Identify which cell holds the provided text, then report its [X, Y] central coordinate. 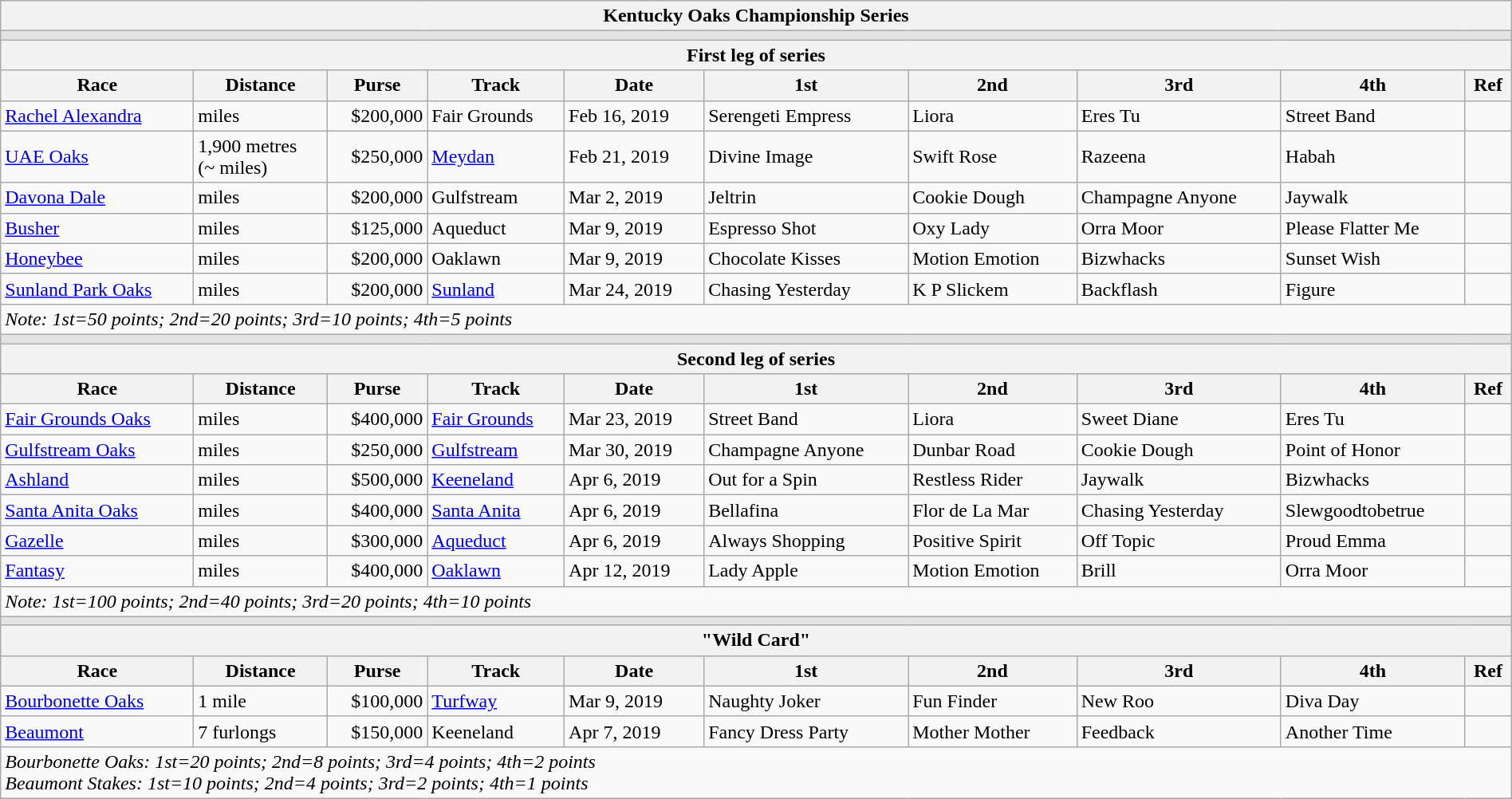
$300,000 [376, 541]
Beaumont [97, 731]
Honeybee [97, 258]
"Wild Card" [756, 640]
Mar 24, 2019 [635, 289]
Mar 2, 2019 [635, 198]
Rachel Alexandra [97, 116]
Bourbonette Oaks: 1st=20 points; 2nd=8 points; 3rd=4 points; 4th=2 points Beaumont Stakes: 1st=10 points; 2nd=4 points; 3rd=2 points; 4th=1 points [756, 772]
$100,000 [376, 701]
Chocolate Kisses [806, 258]
Jeltrin [806, 198]
Kentucky Oaks Championship Series [756, 16]
Fun Finder [992, 701]
$125,000 [376, 228]
Second leg of series [756, 358]
Another Time [1372, 731]
Swift Rose [992, 156]
$150,000 [376, 731]
Feb 21, 2019 [635, 156]
Divine Image [806, 156]
Fancy Dress Party [806, 731]
Serengeti Empress [806, 116]
Santa Anita Oaks [97, 510]
1,900 metres(~ miles) [261, 156]
Gazelle [97, 541]
Brill [1179, 571]
$500,000 [376, 480]
Lady Apple [806, 571]
Sunland [496, 289]
Bellafina [806, 510]
Sweet Diane [1179, 419]
K P Slickem [992, 289]
Bourbonette Oaks [97, 701]
First leg of series [756, 55]
Fair Grounds Oaks [97, 419]
UAE Oaks [97, 156]
Out for a Spin [806, 480]
Espresso Shot [806, 228]
Please Flatter Me [1372, 228]
Sunland Park Oaks [97, 289]
Backflash [1179, 289]
Note: 1st=100 points; 2nd=40 points; 3rd=20 points; 4th=10 points [756, 601]
7 furlongs [261, 731]
Apr 12, 2019 [635, 571]
Sunset Wish [1372, 258]
1 mile [261, 701]
Diva Day [1372, 701]
Dunbar Road [992, 450]
Flor de La Mar [992, 510]
Davona Dale [97, 198]
Feb 16, 2019 [635, 116]
Ashland [97, 480]
Mar 30, 2019 [635, 450]
Naughty Joker [806, 701]
Always Shopping [806, 541]
Gulfstream Oaks [97, 450]
Proud Emma [1372, 541]
New Roo [1179, 701]
Figure [1372, 289]
Apr 7, 2019 [635, 731]
Fantasy [97, 571]
Meydan [496, 156]
Oxy Lady [992, 228]
Santa Anita [496, 510]
Off Topic [1179, 541]
Point of Honor [1372, 450]
Positive Spirit [992, 541]
Habah [1372, 156]
Slewgoodtobetrue [1372, 510]
Note: 1st=50 points; 2nd=20 points; 3rd=10 points; 4th=5 points [756, 319]
Restless Rider [992, 480]
Mother Mother [992, 731]
Feedback [1179, 731]
Turfway [496, 701]
Mar 23, 2019 [635, 419]
Busher [97, 228]
Razeena [1179, 156]
